Return the (x, y) coordinate for the center point of the cell that contains the specified text.  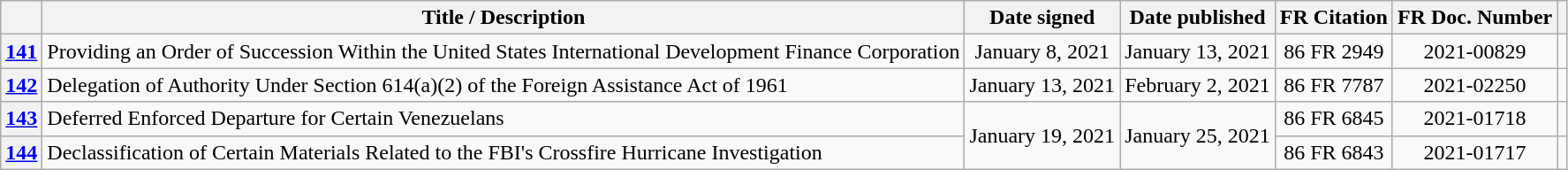
Date published (1198, 18)
2021-00829 (1474, 51)
January 8, 2021 (1042, 51)
143 (21, 119)
January 19, 2021 (1042, 135)
86 FR 6843 (1334, 152)
2021-02250 (1474, 85)
Delegation of Authority Under Section 614(a)(2) of the Foreign Assistance Act of 1961 (504, 85)
142 (21, 85)
FR Citation (1334, 18)
141 (21, 51)
2021-01718 (1474, 119)
Providing an Order of Succession Within the United States International Development Finance Corporation (504, 51)
February 2, 2021 (1198, 85)
Title / Description (504, 18)
January 25, 2021 (1198, 135)
86 FR 6845 (1334, 119)
86 FR 7787 (1334, 85)
144 (21, 152)
Date signed (1042, 18)
Deferred Enforced Departure for Certain Venezuelans (504, 119)
86 FR 2949 (1334, 51)
2021-01717 (1474, 152)
Declassification of Certain Materials Related to the FBI's Crossfire Hurricane Investigation (504, 152)
FR Doc. Number (1474, 18)
